Pinpoint the cell where the given text exists, returning its (X, Y) midpoint coordinate. 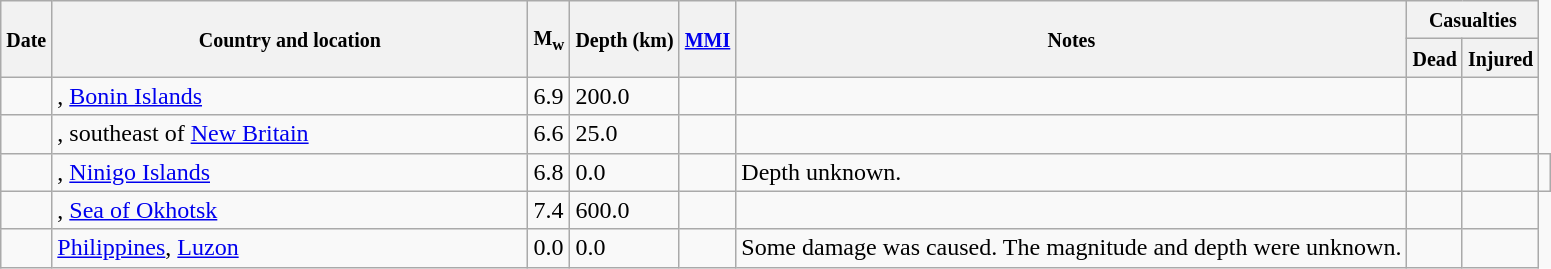
6.6 (549, 134)
6.9 (549, 96)
200.0 (624, 96)
Casualties (1473, 20)
6.8 (549, 172)
7.4 (549, 210)
Dead (1435, 58)
Depth (km) (624, 39)
, Ninigo Islands (290, 172)
Date (26, 39)
Some damage was caused. The magnitude and depth were unknown. (1072, 248)
Depth unknown. (1072, 172)
Philippines, Luzon (290, 248)
600.0 (624, 210)
25.0 (624, 134)
Notes (1072, 39)
MMI (708, 39)
Country and location (290, 39)
Mw (549, 39)
, Bonin Islands (290, 96)
Injured (1500, 58)
, Sea of Okhotsk (290, 210)
, southeast of New Britain (290, 134)
